Return the [x, y] coordinate for the center point of the cell that contains the specified text.  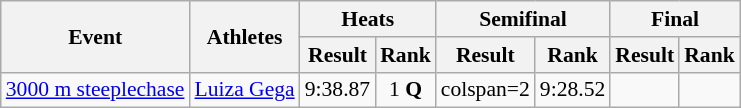
Heats [368, 19]
Event [96, 36]
9:28.52 [572, 90]
1 Q [406, 90]
Luiza Gega [245, 90]
colspan=2 [486, 90]
Semifinal [524, 19]
Athletes [245, 36]
Final [674, 19]
3000 m steeplechase [96, 90]
9:38.87 [338, 90]
